Scan for the cell matching the given text and deliver its (x, y) coordinate at center. 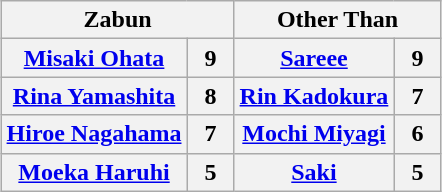
Rina Yamashita (94, 96)
6 (418, 134)
Sareee (314, 58)
8 (210, 96)
Hiroe Nagahama (94, 134)
Zabun (118, 20)
Rin Kadokura (314, 96)
Mochi Miyagi (314, 134)
Saki (314, 172)
Misaki Ohata (94, 58)
Moeka Haruhi (94, 172)
Other Than (338, 20)
